Scan for the cell matching the given text and deliver its (X, Y) coordinate at center. 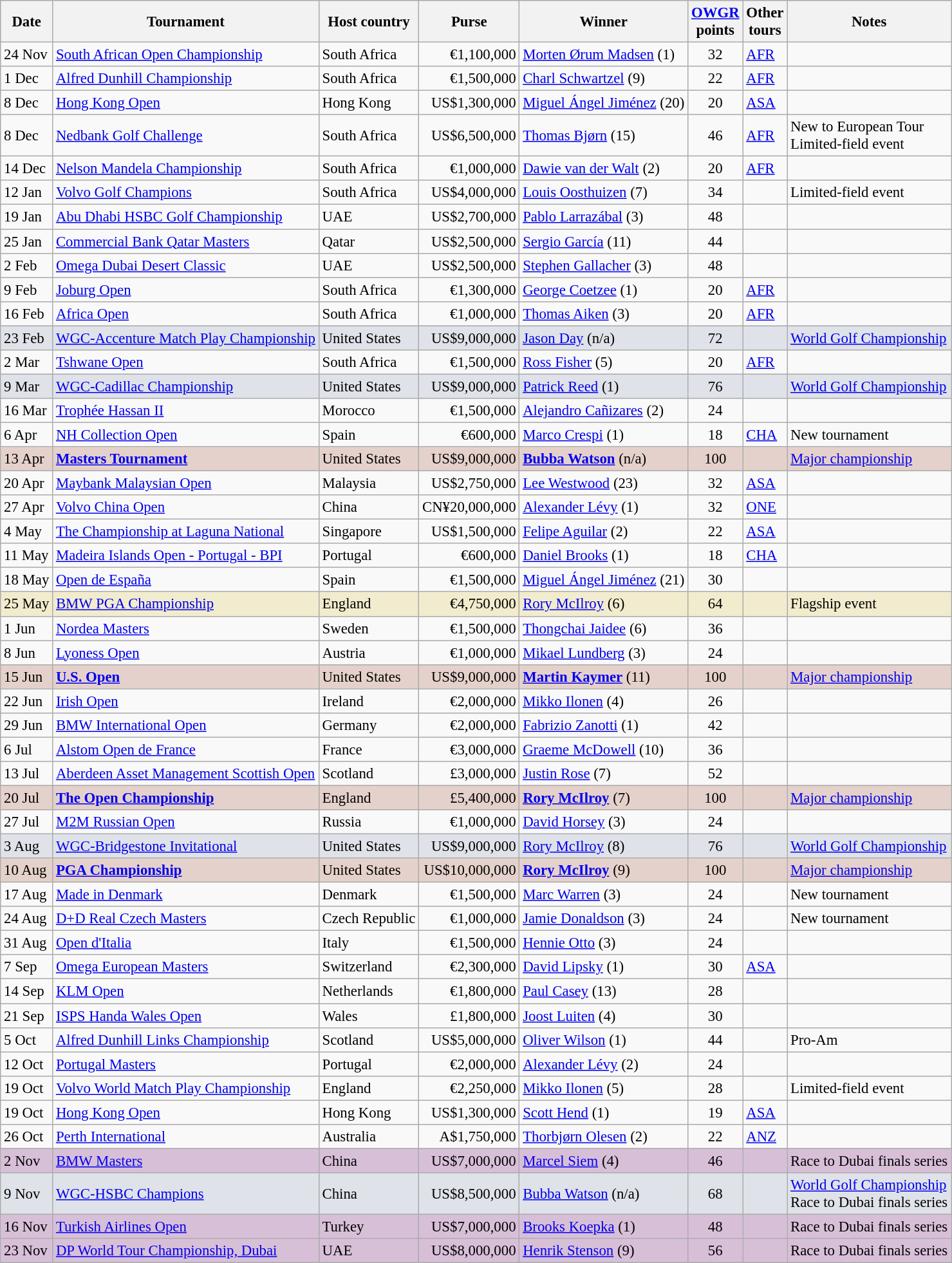
M2M Russian Open (186, 822)
WGC-HSBC Champions (186, 1193)
Maybank Malaysian Open (186, 483)
17 Aug (27, 895)
NH Collection Open (186, 435)
9 Feb (27, 290)
Winner (604, 22)
Graeme McDowell (10) (604, 749)
Irish Open (186, 701)
27 Apr (27, 507)
US$2,750,000 (469, 483)
Omega European Masters (186, 968)
The Open Championship (186, 798)
Volvo Golf Champions (186, 192)
29 Jun (27, 725)
US$5,000,000 (469, 1040)
Joburg Open (186, 290)
Rory McIlroy (8) (604, 847)
US$8,500,000 (469, 1193)
Aberdeen Asset Management Scottish Open (186, 774)
Flagship event (869, 604)
3 Aug (27, 847)
14 Dec (27, 169)
Turkey (368, 1226)
Australia (368, 1137)
The Championship at Laguna National (186, 532)
Open d'Italia (186, 943)
13 Jul (27, 774)
Wales (368, 1016)
Justin Rose (7) (604, 774)
€1,800,000 (469, 991)
Paul Casey (13) (604, 991)
1 Dec (27, 79)
4 May (27, 532)
U.S. Open (186, 677)
56 (716, 1251)
Mikael Lundberg (3) (604, 653)
US$1,500,000 (469, 532)
Dawie van der Walt (2) (604, 169)
Sergio García (11) (604, 241)
Jamie Donaldson (3) (604, 919)
PGA Championship (186, 870)
Felipe Aguilar (2) (604, 532)
27 Jul (27, 822)
Commercial Bank Qatar Masters (186, 241)
BMW Masters (186, 1161)
25 Jan (27, 241)
26 (716, 701)
Ross Fisher (5) (604, 362)
Alexander Lévy (1) (604, 507)
23 Nov (27, 1251)
11 May (27, 556)
Masters Tournament (186, 459)
France (368, 749)
ISPS Handa Wales Open (186, 1016)
Made in Denmark (186, 895)
Volvo China Open (186, 507)
Portugal Masters (186, 1064)
George Coetzee (1) (604, 290)
16 Mar (27, 411)
Pablo Larrazábal (3) (604, 217)
Hennie Otto (3) (604, 943)
6 Apr (27, 435)
World Golf ChampionshipRace to Dubai finals series (869, 1193)
Turkish Airlines Open (186, 1226)
David Horsey (3) (604, 822)
Marc Warren (3) (604, 895)
£5,400,000 (469, 798)
Singapore (368, 532)
Morocco (368, 411)
24 Aug (27, 919)
Morten Ørum Madsen (1) (604, 55)
12 Jan (27, 192)
KLM Open (186, 991)
52 (716, 774)
US$10,000,000 (469, 870)
Open de España (186, 580)
DP World Tour Championship, Dubai (186, 1251)
Stephen Gallacher (3) (604, 265)
6 Jul (27, 749)
Denmark (368, 895)
Alstom Open de France (186, 749)
Joost Luiten (4) (604, 1016)
A$1,750,000 (469, 1137)
Louis Oosthuizen (7) (604, 192)
Thomas Bjørn (15) (604, 135)
1 Jun (27, 628)
42 (716, 725)
16 Nov (27, 1226)
26 Oct (27, 1137)
Czech Republic (368, 919)
Martin Kaymer (11) (604, 677)
Tournament (186, 22)
Omega Dubai Desert Classic (186, 265)
South African Open Championship (186, 55)
Qatar (368, 241)
5 Oct (27, 1040)
8 Jun (27, 653)
Fabrizio Zanotti (1) (604, 725)
22 Jun (27, 701)
£3,000,000 (469, 774)
Germany (368, 725)
WGC-Bridgestone Invitational (186, 847)
Perth International (186, 1137)
2 Nov (27, 1161)
Brooks Koepka (1) (604, 1226)
Miguel Ángel Jiménez (20) (604, 103)
2 Feb (27, 265)
US$6,500,000 (469, 135)
€4,750,000 (469, 604)
Russia (368, 822)
Miguel Ángel Jiménez (21) (604, 580)
Malaysia (368, 483)
WGC-Cadillac Championship (186, 386)
Nedbank Golf Challenge (186, 135)
Thomas Aiken (3) (604, 313)
Austria (368, 653)
Host country (368, 22)
Scott Hend (1) (604, 1112)
Africa Open (186, 313)
18 May (27, 580)
Alejandro Cañizares (2) (604, 411)
Mikko Ilonen (5) (604, 1088)
23 Feb (27, 338)
€2,300,000 (469, 968)
Thorbjørn Olesen (2) (604, 1137)
13 Apr (27, 459)
Mikko Ilonen (4) (604, 701)
24 Nov (27, 55)
7 Sep (27, 968)
Ireland (368, 701)
€3,000,000 (469, 749)
Alfred Dunhill Links Championship (186, 1040)
Patrick Reed (1) (604, 386)
Italy (368, 943)
34 (716, 192)
10 Aug (27, 870)
Lee Westwood (23) (604, 483)
15 Jun (27, 677)
Jason Day (n/a) (604, 338)
Tshwane Open (186, 362)
BMW International Open (186, 725)
21 Sep (27, 1016)
68 (716, 1193)
Rory McIlroy (6) (604, 604)
Oliver Wilson (1) (604, 1040)
Volvo World Match Play Championship (186, 1088)
€1,300,000 (469, 290)
US$4,000,000 (469, 192)
Switzerland (368, 968)
£1,800,000 (469, 1016)
ANZ (765, 1137)
€2,250,000 (469, 1088)
Rory McIlroy (7) (604, 798)
9 Mar (27, 386)
Alfred Dunhill Championship (186, 79)
Marcel Siem (4) (604, 1161)
25 May (27, 604)
Alexander Lévy (2) (604, 1064)
Madeira Islands Open - Portugal - BPI (186, 556)
Marco Crespi (1) (604, 435)
CN¥20,000,000 (469, 507)
2 Mar (27, 362)
Netherlands (368, 991)
16 Feb (27, 313)
19 (716, 1112)
Thongchai Jaidee (6) (604, 628)
12 Oct (27, 1064)
Rory McIlroy (9) (604, 870)
ONE (765, 507)
OWGRpoints (716, 22)
20 Apr (27, 483)
64 (716, 604)
9 Nov (27, 1193)
Nordea Masters (186, 628)
WGC-Accenture Match Play Championship (186, 338)
Abu Dhabi HSBC Golf Championship (186, 217)
Pro-Am (869, 1040)
€1,100,000 (469, 55)
19 Jan (27, 217)
New to European TourLimited-field event (869, 135)
14 Sep (27, 991)
US$8,000,000 (469, 1251)
Nelson Mandela Championship (186, 169)
BMW PGA Championship (186, 604)
Trophée Hassan II (186, 411)
Daniel Brooks (1) (604, 556)
US$2,700,000 (469, 217)
Othertours (765, 22)
D+D Real Czech Masters (186, 919)
Charl Schwartzel (9) (604, 79)
Purse (469, 22)
Notes (869, 22)
20 Jul (27, 798)
31 Aug (27, 943)
Henrik Stenson (9) (604, 1251)
Lyoness Open (186, 653)
Date (27, 22)
Sweden (368, 628)
72 (716, 338)
David Lipsky (1) (604, 968)
